From the cell containing the given text, extract its center point as (X, Y) coordinate. 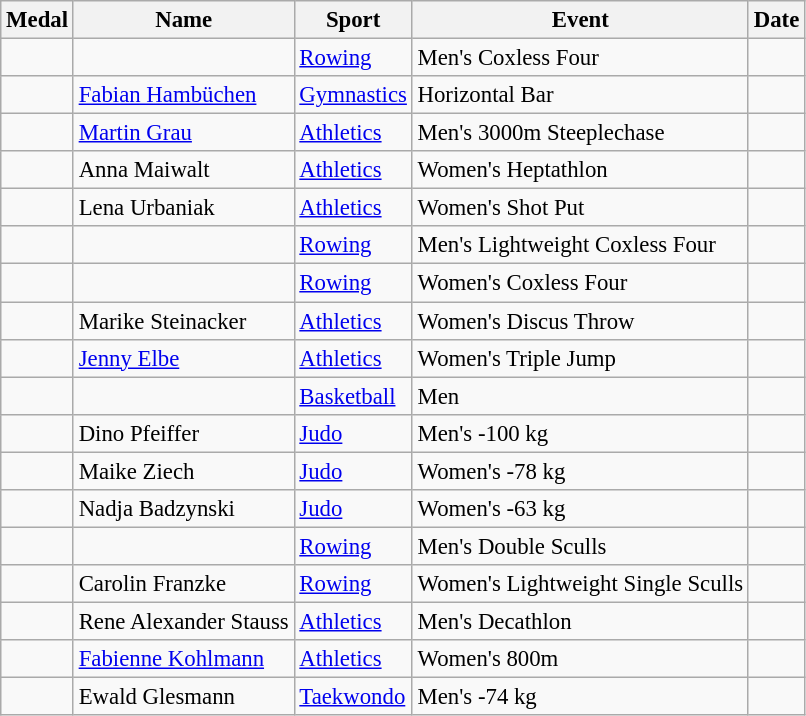
Dino Pfeiffer (184, 433)
Rene Alexander Stauss (184, 621)
Women's 800m (580, 659)
Name (184, 20)
Medal (38, 20)
Horizontal Bar (580, 95)
Marike Steinacker (184, 321)
Men (580, 396)
Women's Triple Jump (580, 358)
Gymnastics (353, 95)
Date (776, 20)
Women's Coxless Four (580, 283)
Sport (353, 20)
Maike Ziech (184, 471)
Men's -74 kg (580, 697)
Taekwondo (353, 697)
Fabian Hambüchen (184, 95)
Men's Coxless Four (580, 58)
Women's Heptathlon (580, 170)
Women's Discus Throw (580, 321)
Women's -78 kg (580, 471)
Nadja Badzynski (184, 509)
Ewald Glesmann (184, 697)
Fabienne Kohlmann (184, 659)
Men's Double Sculls (580, 546)
Lena Urbaniak (184, 208)
Men's Lightweight Coxless Four (580, 245)
Women's Lightweight Single Sculls (580, 584)
Women's Shot Put (580, 208)
Men's 3000m Steeplechase (580, 133)
Jenny Elbe (184, 358)
Anna Maiwalt (184, 170)
Women's -63 kg (580, 509)
Carolin Franzke (184, 584)
Event (580, 20)
Martin Grau (184, 133)
Basketball (353, 396)
Men's Decathlon (580, 621)
Men's -100 kg (580, 433)
